Output the (X, Y) coordinate of the center of the cell containing the given text.  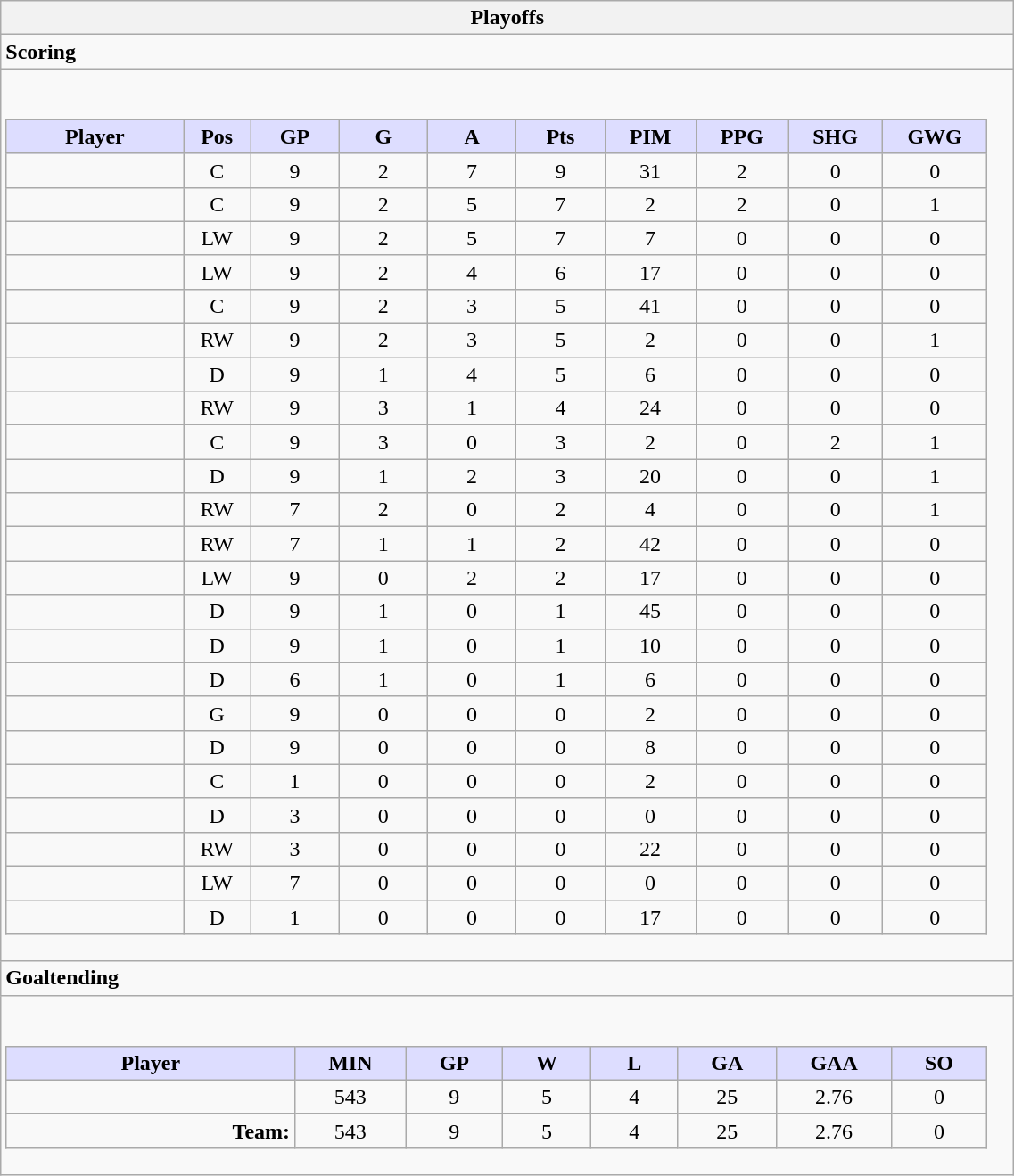
31 (650, 170)
MIN (350, 1063)
Pos (218, 136)
GWG (935, 136)
Player MIN GP W L GA GAA SO 543 9 5 4 25 2.76 0 Team: 543 9 5 4 25 2.76 0 (507, 1085)
10 (650, 646)
20 (650, 476)
SHG (836, 136)
L (635, 1063)
W (548, 1063)
42 (650, 544)
Goaltending (507, 978)
GA (728, 1063)
45 (650, 612)
41 (650, 306)
8 (650, 747)
24 (650, 408)
Playoffs (507, 18)
PPG (742, 136)
PIM (650, 136)
A (471, 136)
Scoring (507, 52)
SO (938, 1063)
Team: (151, 1131)
22 (650, 849)
GAA (834, 1063)
Pts (560, 136)
